Return [x, y] of the center of cell containing provided text 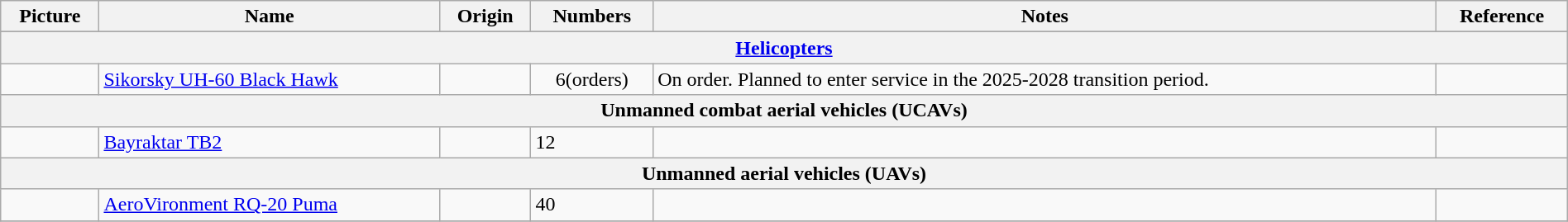
Reference [1502, 17]
Unmanned combat aerial vehicles (UCAVs) [784, 111]
Numbers [592, 17]
Picture [50, 17]
Notes [1045, 17]
On order. Planned to enter service in the 2025-2028 transition period. [1045, 79]
40 [592, 205]
12 [592, 142]
Name [270, 17]
6(orders) [592, 79]
Origin [485, 17]
Unmanned aerial vehicles (UAVs) [784, 173]
AeroVironment RQ-20 Puma [270, 205]
Helicopters [784, 48]
Bayraktar TB2 [270, 142]
Sikorsky UH-60 Black Hawk [270, 79]
